Return (X, Y) of the center of cell containing provided text 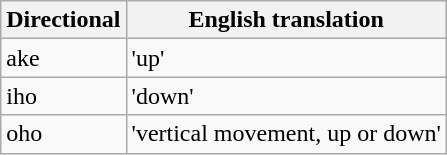
Directional (64, 20)
ake (64, 58)
English translation (286, 20)
oho (64, 134)
'down' (286, 96)
iho (64, 96)
'vertical movement, up or down' (286, 134)
'up' (286, 58)
